Return (x, y) of the center of cell containing provided text 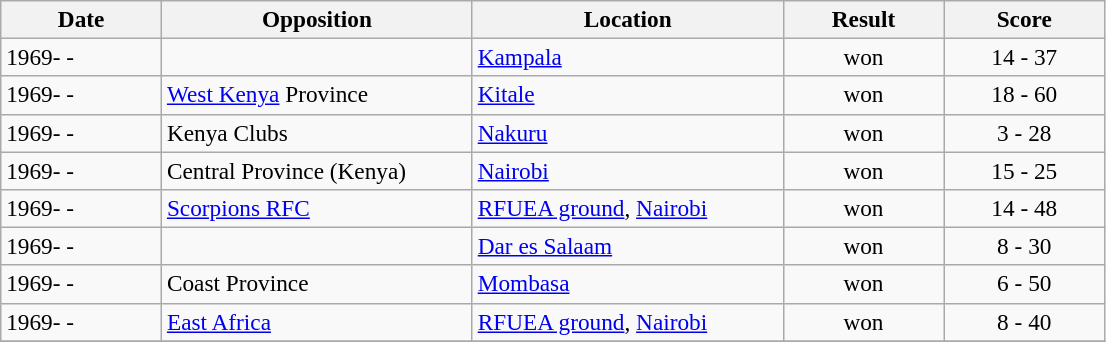
8 - 30 (1024, 246)
Dar es Salaam (628, 246)
Result (864, 19)
Scorpions RFC (318, 208)
Kitale (628, 95)
East Africa (318, 322)
Coast Province (318, 284)
West Kenya Province (318, 95)
Kampala (628, 57)
Date (82, 19)
Score (1024, 19)
Location (628, 19)
3 - 28 (1024, 133)
Nakuru (628, 133)
6 - 50 (1024, 284)
18 - 60 (1024, 95)
14 - 48 (1024, 208)
Opposition (318, 19)
Central Province (Kenya) (318, 170)
Mombasa (628, 284)
15 - 25 (1024, 170)
14 - 37 (1024, 57)
8 - 40 (1024, 322)
Nairobi (628, 170)
Kenya Clubs (318, 133)
